From the cell containing the given text, extract its center point as (x, y) coordinate. 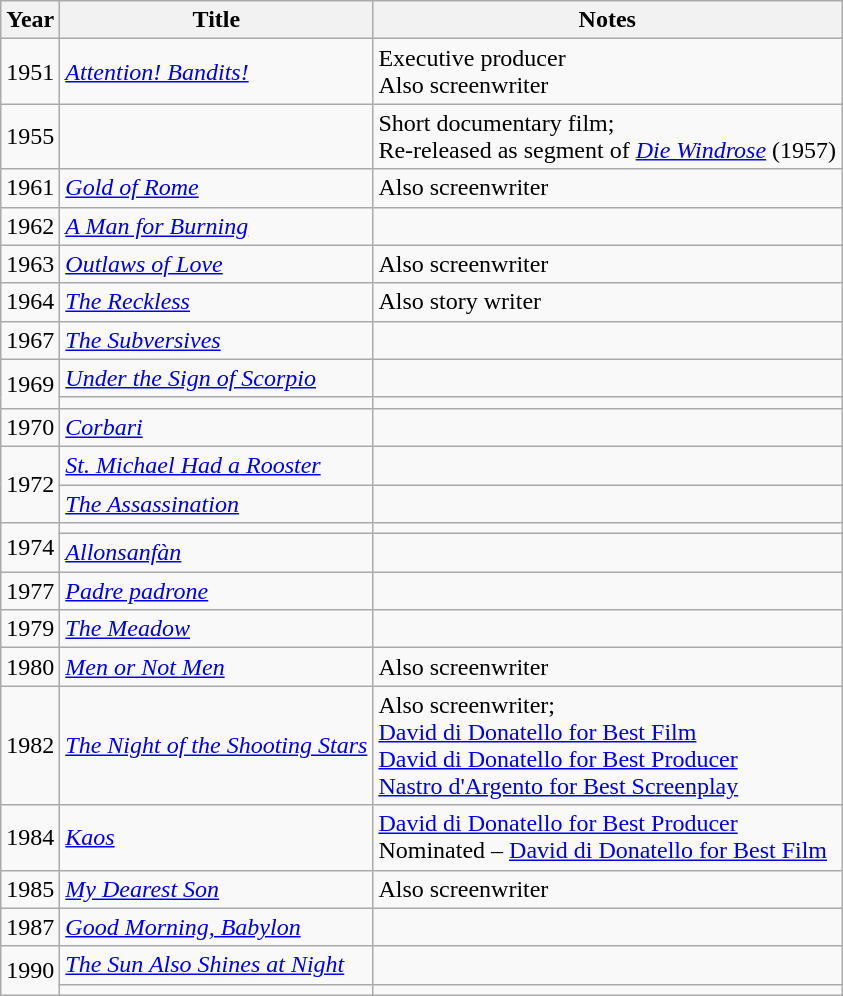
1987 (30, 927)
My Dearest Son (216, 889)
1980 (30, 667)
The Subversives (216, 340)
The Assassination (216, 503)
Year (30, 20)
Good Morning, Babylon (216, 927)
Gold of Rome (216, 188)
1979 (30, 629)
1951 (30, 72)
The Night of the Shooting Stars (216, 746)
1955 (30, 136)
1962 (30, 226)
Notes (608, 20)
1972 (30, 484)
Outlaws of Love (216, 264)
Executive producerAlso screenwriter (608, 72)
Kaos (216, 838)
The Meadow (216, 629)
1961 (30, 188)
Attention! Bandits! (216, 72)
1974 (30, 548)
Padre padrone (216, 591)
1970 (30, 427)
Also screenwriter;David di Donatello for Best FilmDavid di Donatello for Best ProducerNastro d'Argento for Best Screenplay (608, 746)
1977 (30, 591)
Title (216, 20)
1984 (30, 838)
The Reckless (216, 302)
A Man for Burning (216, 226)
1985 (30, 889)
1969 (30, 384)
Under the Sign of Scorpio (216, 378)
The Sun Also Shines at Night (216, 965)
1963 (30, 264)
Men or Not Men (216, 667)
St. Michael Had a Rooster (216, 465)
Allonsanfàn (216, 553)
1967 (30, 340)
1982 (30, 746)
Corbari (216, 427)
1990 (30, 970)
David di Donatello for Best ProducerNominated – David di Donatello for Best Film (608, 838)
Short documentary film;Re-released as segment of Die Windrose (1957) (608, 136)
Also story writer (608, 302)
1964 (30, 302)
